Scan for the cell matching the given text and deliver its (x, y) coordinate at center. 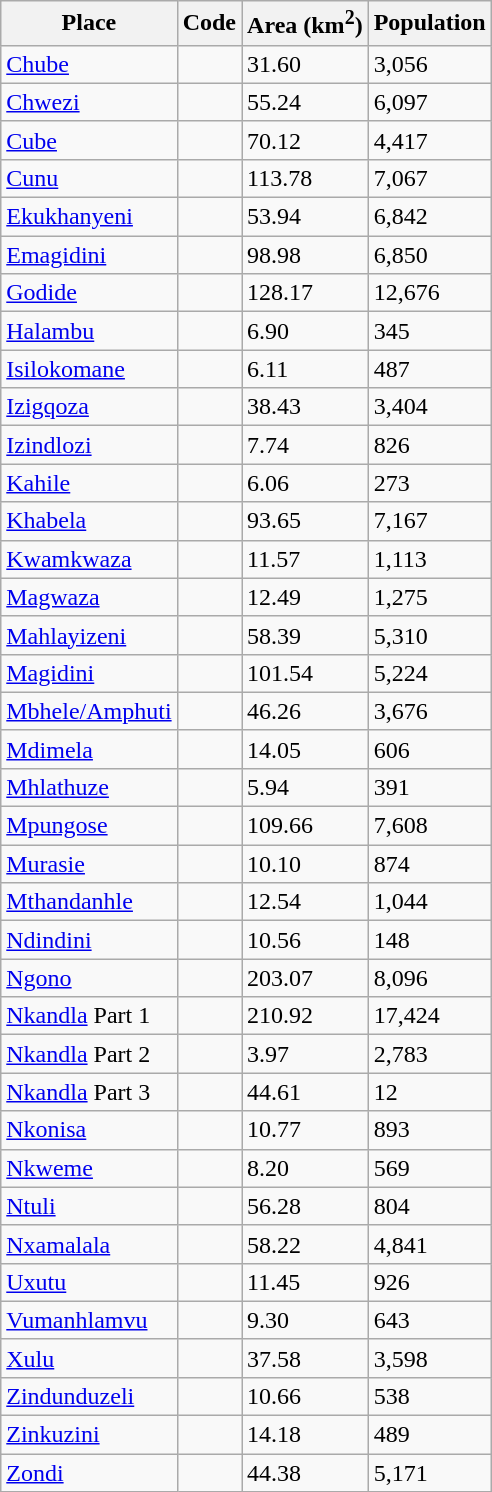
12,676 (430, 293)
7,067 (430, 178)
Ntuli (89, 1206)
1,113 (430, 559)
Godide (89, 293)
Murasie (89, 864)
93.65 (306, 521)
Halambu (89, 331)
391 (430, 787)
1,275 (430, 597)
Ngono (89, 978)
203.07 (306, 978)
70.12 (306, 140)
Ekukhanyeni (89, 217)
12.54 (306, 902)
Cunu (89, 178)
643 (430, 1320)
3,056 (430, 64)
3,676 (430, 711)
804 (430, 1206)
Kahile (89, 483)
6.06 (306, 483)
1,044 (430, 902)
Chwezi (89, 102)
Cube (89, 140)
Chube (89, 64)
3,404 (430, 407)
46.26 (306, 711)
56.28 (306, 1206)
7.74 (306, 445)
3.97 (306, 1054)
Nkweme (89, 1168)
2,783 (430, 1054)
53.94 (306, 217)
Uxutu (89, 1282)
113.78 (306, 178)
5.94 (306, 787)
55.24 (306, 102)
Nkandla Part 2 (89, 1054)
44.38 (306, 1473)
Zindunduzeli (89, 1396)
Nkandla Part 1 (89, 1016)
Magidini (89, 673)
58.22 (306, 1244)
4,417 (430, 140)
5,310 (430, 635)
Mhlathuze (89, 787)
Mpungose (89, 826)
8,096 (430, 978)
5,171 (430, 1473)
Mbhele/Amphuti (89, 711)
7,608 (430, 826)
37.58 (306, 1358)
12.49 (306, 597)
17,424 (430, 1016)
6.11 (306, 369)
10.66 (306, 1396)
874 (430, 864)
Place (89, 24)
109.66 (306, 826)
Izigqoza (89, 407)
Izindlozi (89, 445)
44.61 (306, 1092)
Mthandanhle (89, 902)
31.60 (306, 64)
345 (430, 331)
Isilokomane (89, 369)
6,097 (430, 102)
6,842 (430, 217)
58.39 (306, 635)
11.45 (306, 1282)
Ndindini (89, 940)
38.43 (306, 407)
Khabela (89, 521)
Xulu (89, 1358)
8.20 (306, 1168)
128.17 (306, 293)
6.90 (306, 331)
487 (430, 369)
10.56 (306, 940)
98.98 (306, 255)
273 (430, 483)
Emagidini (89, 255)
Mdimela (89, 749)
Magwaza (89, 597)
Nxamalala (89, 1244)
Population (430, 24)
826 (430, 445)
11.57 (306, 559)
Vumanhlamvu (89, 1320)
538 (430, 1396)
606 (430, 749)
569 (430, 1168)
148 (430, 940)
6,850 (430, 255)
Zondi (89, 1473)
10.10 (306, 864)
210.92 (306, 1016)
12 (430, 1092)
Area (km2) (306, 24)
Nkandla Part 3 (89, 1092)
Code (209, 24)
926 (430, 1282)
Zinkuzini (89, 1435)
893 (430, 1130)
14.18 (306, 1435)
9.30 (306, 1320)
Kwamkwaza (89, 559)
Nkonisa (89, 1130)
7,167 (430, 521)
Mahlayizeni (89, 635)
4,841 (430, 1244)
101.54 (306, 673)
489 (430, 1435)
5,224 (430, 673)
14.05 (306, 749)
10.77 (306, 1130)
3,598 (430, 1358)
